Identify which cell holds the provided text, then report its [X, Y] central coordinate. 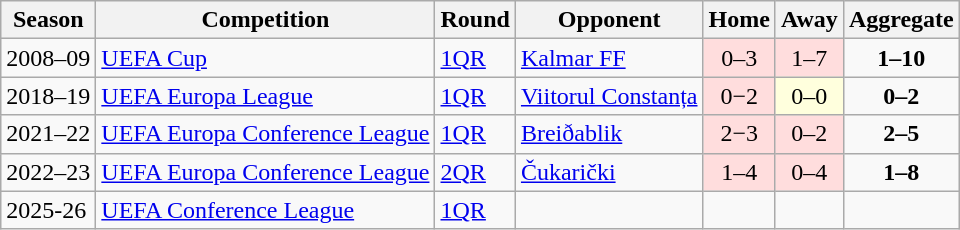
UEFA Europa League [266, 96]
Viitorul Constanța [609, 96]
0−2 [739, 96]
Away [809, 20]
2QR [475, 172]
2−3 [739, 134]
1–7 [809, 58]
1–4 [739, 172]
UEFA Conference League [266, 210]
2–5 [901, 134]
Aggregate [901, 20]
2008–09 [48, 58]
Round [475, 20]
Čukarički [609, 172]
UEFA Cup [266, 58]
Kalmar FF [609, 58]
2025-26 [48, 210]
2022–23 [48, 172]
Home [739, 20]
Competition [266, 20]
0–3 [739, 58]
1–10 [901, 58]
0–0 [809, 96]
Opponent [609, 20]
Breiðablik [609, 134]
2021–22 [48, 134]
1–8 [901, 172]
Season [48, 20]
2018–19 [48, 96]
0–4 [809, 172]
